Provide the [X, Y] coordinate of the cell's center where the given text is located.  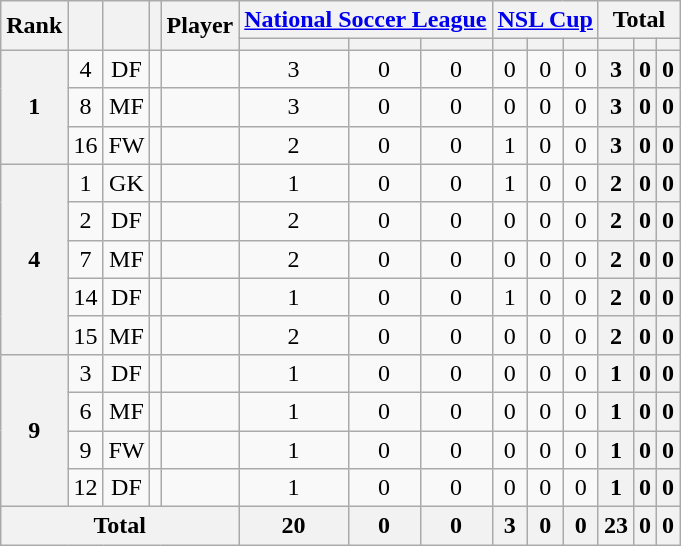
15 [86, 335]
6 [86, 411]
Rank [34, 26]
7 [86, 259]
GK [126, 183]
Player [200, 26]
12 [86, 488]
14 [86, 297]
20 [294, 526]
8 [86, 107]
16 [86, 145]
NSL Cup [545, 20]
23 [616, 526]
National Soccer League [366, 20]
